Extract the (X, Y) coordinate from the center of the cell holding the provided text.  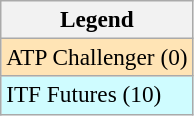
ATP Challenger (0) (97, 57)
ITF Futures (10) (97, 95)
Legend (97, 19)
